Return [x, y] of the center of cell containing provided text 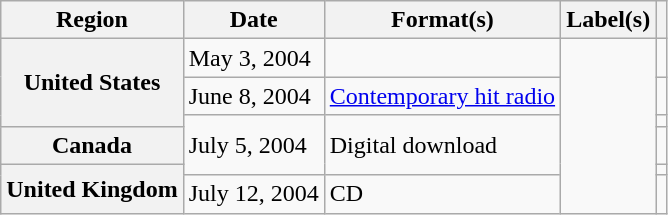
Label(s) [608, 20]
May 3, 2004 [254, 58]
June 8, 2004 [254, 96]
Digital download [442, 145]
United Kingdom [92, 188]
July 12, 2004 [254, 194]
Date [254, 20]
United States [92, 82]
Region [92, 20]
CD [442, 194]
July 5, 2004 [254, 145]
Contemporary hit radio [442, 96]
Canada [92, 145]
Format(s) [442, 20]
